Pinpoint the cell where the given text exists, returning its (x, y) midpoint coordinate. 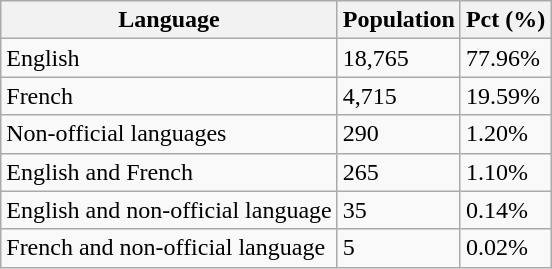
0.14% (505, 210)
5 (398, 248)
Population (398, 20)
French and non-official language (170, 248)
1.10% (505, 172)
French (170, 96)
English and non-official language (170, 210)
290 (398, 134)
English and French (170, 172)
4,715 (398, 96)
265 (398, 172)
35 (398, 210)
Pct (%) (505, 20)
77.96% (505, 58)
Non-official languages (170, 134)
19.59% (505, 96)
0.02% (505, 248)
18,765 (398, 58)
English (170, 58)
Language (170, 20)
1.20% (505, 134)
